Locate the cell with the specified text and output its (X, Y) center coordinate. 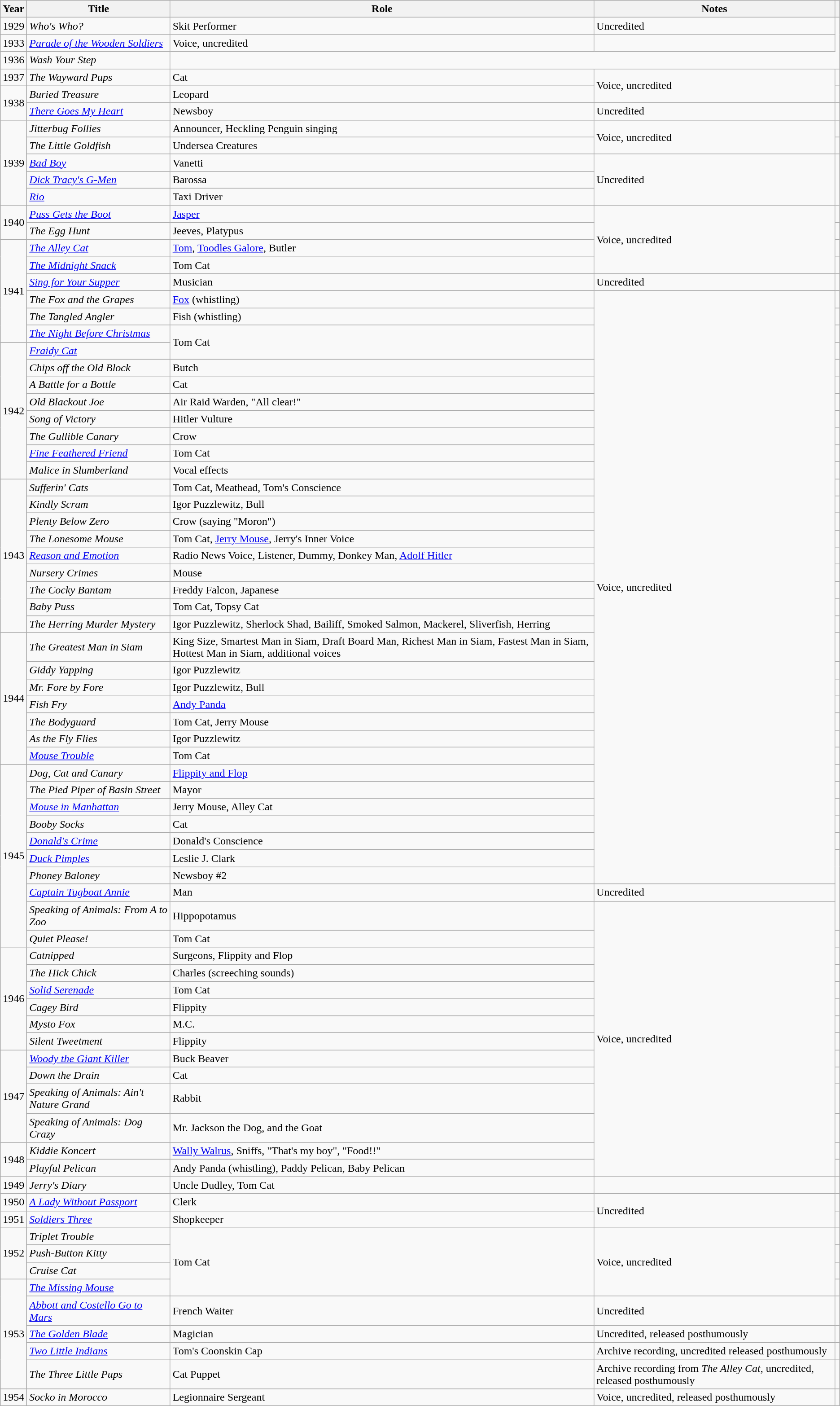
Cagey Bird (99, 1007)
Skit Performer (382, 26)
Freddy Falcon, Japanese (382, 590)
Air Raid Warden, "All clear!" (382, 402)
The Cocky Bantam (99, 590)
The Egg Hunt (99, 231)
Chips off the Old Block (99, 368)
1948 (13, 1160)
The Wayward Pups (99, 77)
Archive recording, uncredited released posthumously (714, 1351)
Magician (382, 1334)
Malice in Slumberland (99, 470)
1929 (13, 26)
Barossa (382, 180)
The Greatest Man in Siam (99, 647)
Captain Tugboat Annie (99, 892)
Who's Who? (99, 26)
Archive recording from The Alley Cat, uncredited, released posthumously (714, 1374)
Jitterbug Follies (99, 128)
Fish Fry (99, 704)
Announcer, Heckling Penguin singing (382, 128)
The Little Goldfish (99, 145)
Andy Panda (382, 704)
The Midnight Snack (99, 265)
King Size, Smartest Man in Siam, Draft Board Man, Richest Man in Siam, Fastest Man in Siam, Hottest Man in Siam, additional voices (382, 647)
Mr. Fore by Fore (99, 687)
Hippopotamus (382, 916)
The Missing Mouse (99, 1287)
1944 (13, 699)
Cruise Cat (99, 1270)
Jasper (382, 214)
The Pied Piper of Basin Street (99, 790)
Leopard (382, 94)
Fish (whistling) (382, 316)
Wally Walrus, Sniffs, "That's my boy", "Food!!" (382, 1151)
1937 (13, 77)
1951 (13, 1219)
1942 (13, 410)
Newsboy (382, 111)
Puss Gets the Boot (99, 214)
Jerry's Diary (99, 1185)
Tom's Coonskin Cap (382, 1351)
There Goes My Heart (99, 111)
Phoney Baloney (99, 875)
A Lady Without Passport (99, 1202)
Tom Cat, Topsy Cat (382, 607)
1953 (13, 1334)
The Tangled Angler (99, 316)
Solid Serenade (99, 990)
Notes (714, 9)
Year (13, 9)
M.C. (382, 1024)
The Herring Murder Mystery (99, 624)
1936 (13, 60)
Sing for Your Supper (99, 282)
Hitler Vulture (382, 419)
Parade of the Wooden Soldiers (99, 43)
Crow (saying "Moron") (382, 522)
Nursery Crimes (99, 573)
Silent Tweetment (99, 1041)
Crow (382, 436)
Speaking of Animals: Dog Crazy (99, 1128)
Buck Beaver (382, 1058)
The Golden Blade (99, 1334)
The Lonesome Mouse (99, 539)
Fraidy Cat (99, 351)
Musician (382, 282)
Giddy Yapping (99, 670)
Legionnaire Sergeant (382, 1397)
1952 (13, 1253)
Kindly Scram (99, 505)
A Battle for a Bottle (99, 385)
1943 (13, 556)
Role (382, 9)
Two Little Indians (99, 1351)
Baby Puss (99, 607)
Dog, Cat and Canary (99, 773)
As the Fly Flies (99, 738)
Rio (99, 197)
1940 (13, 223)
1946 (13, 998)
The Three Little Pups (99, 1374)
Vocal effects (382, 470)
Socko in Morocco (99, 1397)
Jeeves, Platypus (382, 231)
Voice, uncredited, released posthumously (714, 1397)
1950 (13, 1202)
Surgeons, Flippity and Flop (382, 956)
Man (382, 892)
Donald's Crime (99, 841)
Tom Cat, Meathead, Tom's Conscience (382, 487)
The Fox and the Grapes (99, 299)
Booby Socks (99, 824)
Woody the Giant Killer (99, 1058)
Igor Puzzlewitz, Sherlock Shad, Bailiff, Smoked Salmon, Mackerel, Sliverfish, Herring (382, 624)
Plenty Below Zero (99, 522)
Uncle Dudley, Tom Cat (382, 1185)
Mouse (382, 573)
Title (99, 9)
Speaking of Animals: Ain't Nature Grand (99, 1099)
Tom Cat, Jerry Mouse (382, 721)
Old Blackout Joe (99, 402)
Song of Victory (99, 419)
Mouse Trouble (99, 756)
Cat Puppet (382, 1374)
Catnipped (99, 956)
The Alley Cat (99, 248)
The Night Before Christmas (99, 334)
Butch (382, 368)
1949 (13, 1185)
Tom Cat, Jerry Mouse, Jerry's Inner Voice (382, 539)
Newsboy #2 (382, 875)
Quiet Please! (99, 939)
Sufferin' Cats (99, 487)
Rabbit (382, 1099)
Uncredited, released posthumously (714, 1334)
Push-Button Kitty (99, 1253)
The Hick Chick (99, 973)
1933 (13, 43)
The Bodyguard (99, 721)
Andy Panda (whistling), Paddy Pelican, Baby Pelican (382, 1168)
The Gullible Canary (99, 436)
1938 (13, 103)
Mysto Fox (99, 1024)
Mouse in Manhattan (99, 807)
Soldiers Three (99, 1219)
Triplet Trouble (99, 1236)
Fine Feathered Friend (99, 453)
Abbott and Costello Go to Mars (99, 1311)
Duck Pimples (99, 858)
1954 (13, 1397)
1941 (13, 291)
Flippity and Flop (382, 773)
Fox (whistling) (382, 299)
Mayor (382, 790)
Donald's Conscience (382, 841)
Undersea Creatures (382, 145)
French Waiter (382, 1311)
Speaking of Animals: From A to Zoo (99, 916)
Mr. Jackson the Dog, and the Goat (382, 1128)
Playful Pelican (99, 1168)
Wash Your Step (99, 60)
1939 (13, 163)
Leslie J. Clark (382, 858)
Down the Drain (99, 1076)
Clerk (382, 1202)
Vanetti (382, 163)
Buried Treasure (99, 94)
Shopkeeper (382, 1219)
1945 (13, 856)
Reason and Emotion (99, 556)
Tom, Toodles Galore, Butler (382, 248)
1947 (13, 1096)
Kiddie Koncert (99, 1151)
Taxi Driver (382, 197)
Jerry Mouse, Alley Cat (382, 807)
Bad Boy (99, 163)
Charles (screeching sounds) (382, 973)
Radio News Voice, Listener, Dummy, Donkey Man, Adolf Hitler (382, 556)
Dick Tracy's G-Men (99, 180)
